Output the (X, Y) coordinate of the center of the cell containing the given text.  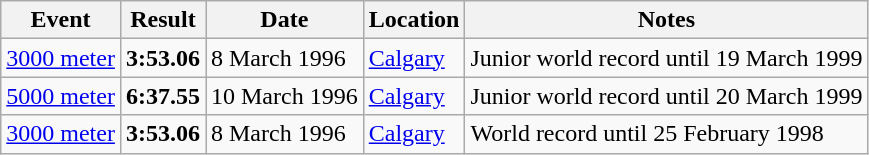
5000 meter (61, 96)
Junior world record until 20 March 1999 (666, 96)
Junior world record until 19 March 1999 (666, 58)
World record until 25 February 1998 (666, 134)
6:37.55 (162, 96)
Result (162, 20)
Date (285, 20)
10 March 1996 (285, 96)
Event (61, 20)
Location (414, 20)
Notes (666, 20)
